For the text-containing cell, return its midpoint in (x, y) coordinate format. 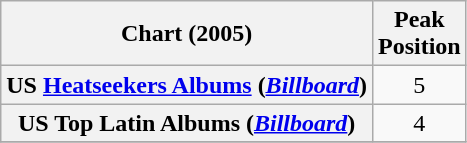
US Heatseekers Albums (Billboard) (187, 85)
Peak Position (419, 34)
5 (419, 85)
Chart (2005) (187, 34)
4 (419, 123)
US Top Latin Albums (Billboard) (187, 123)
